Extract the [x, y] coordinate from the center of the cell holding the provided text.  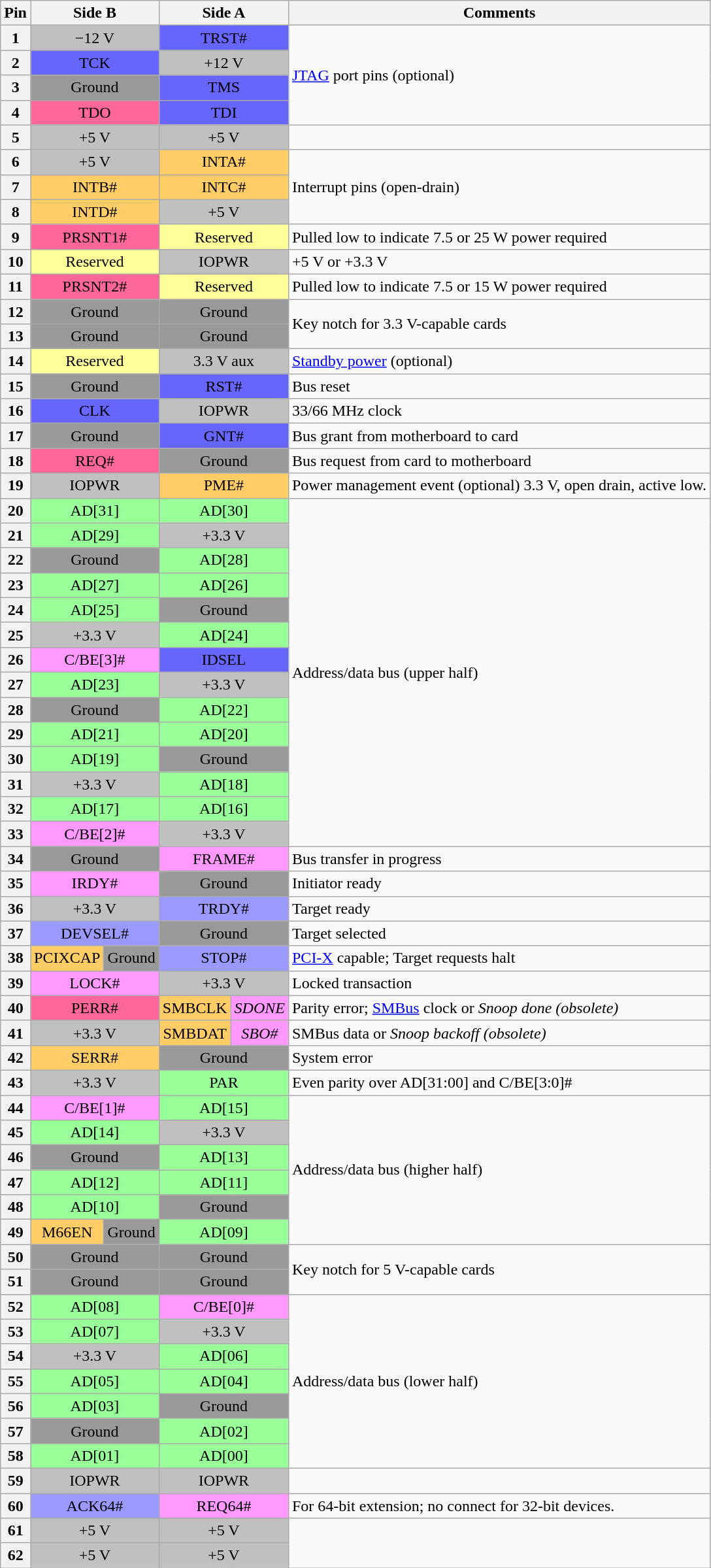
28 [16, 709]
AD[16] [223, 809]
Bus request from card to motherboard [499, 461]
43 [16, 1082]
51 [16, 1282]
Target ready [499, 909]
PERR# [94, 1008]
LOCK# [94, 983]
FRAME# [223, 859]
+12 V [223, 63]
53 [16, 1331]
PRSNT1# [94, 237]
Parity error; SMBus clock or Snoop done (obsolete) [499, 1008]
Pulled low to indicate 7.5 or 25 W power required [499, 237]
AD[04] [223, 1381]
DEVSEL# [94, 933]
+5 V or +3.3 V [499, 261]
6 [16, 162]
Initiator ready [499, 884]
62 [16, 1556]
TMS [223, 88]
1 [16, 38]
PME# [223, 486]
AD[29] [94, 535]
SMBus data or Snoop backoff (obsolete) [499, 1033]
57 [16, 1431]
AD[18] [223, 784]
36 [16, 909]
34 [16, 859]
25 [16, 635]
AD[01] [94, 1456]
60 [16, 1505]
PAR [223, 1082]
AD[19] [94, 759]
CLK [94, 411]
C/BE[0]# [223, 1307]
STOP# [223, 958]
System error [499, 1058]
38 [16, 958]
Key notch for 3.3 V-capable cards [499, 324]
26 [16, 659]
AD[24] [223, 635]
14 [16, 361]
SERR# [94, 1058]
AD[17] [94, 809]
PCI-X capable; Target requests halt [499, 958]
Target selected [499, 933]
GNT# [223, 436]
9 [16, 237]
ACK64# [94, 1505]
AD[30] [223, 510]
SDONE [259, 1008]
INTA# [223, 162]
AD[31] [94, 510]
10 [16, 261]
5 [16, 137]
33/66 MHz clock [499, 411]
Bus grant from motherboard to card [499, 436]
C/BE[1]# [94, 1108]
AD[13] [223, 1158]
Standby power (optional) [499, 361]
58 [16, 1456]
33 [16, 834]
35 [16, 884]
50 [16, 1257]
4 [16, 112]
2 [16, 63]
C/BE[3]# [94, 659]
AD[03] [94, 1406]
REQ64# [223, 1505]
SMBCLK [195, 1008]
AD[08] [94, 1307]
11 [16, 286]
61 [16, 1531]
21 [16, 535]
55 [16, 1381]
TRST# [223, 38]
AD[14] [94, 1133]
37 [16, 933]
Bus reset [499, 386]
AD[26] [223, 585]
AD[23] [94, 684]
IDSEL [223, 659]
15 [16, 386]
AD[02] [223, 1431]
20 [16, 510]
7 [16, 187]
−12 V [94, 38]
REQ# [94, 461]
31 [16, 784]
Side A [223, 13]
TDO [94, 112]
AD[12] [94, 1182]
C/BE[2]# [94, 834]
AD[00] [223, 1456]
27 [16, 684]
AD[28] [223, 560]
44 [16, 1108]
Locked transaction [499, 983]
INTD# [94, 212]
40 [16, 1008]
Key notch for 5 V-capable cards [499, 1269]
AD[07] [94, 1331]
Bus transfer in progress [499, 859]
23 [16, 585]
Address/data bus (upper half) [499, 672]
48 [16, 1207]
29 [16, 735]
M66EN [67, 1232]
3.3 V aux [223, 361]
19 [16, 486]
54 [16, 1356]
45 [16, 1133]
SBO# [259, 1033]
Even parity over AD[31:00] and C/BE[3:0]# [499, 1082]
RST# [223, 386]
Pin [16, 13]
47 [16, 1182]
For 64-bit extension; no connect for 32-bit devices. [499, 1505]
AD[15] [223, 1108]
59 [16, 1480]
AD[11] [223, 1182]
41 [16, 1033]
16 [16, 411]
3 [16, 88]
24 [16, 610]
Address/data bus (higher half) [499, 1170]
32 [16, 809]
Address/data bus (lower half) [499, 1381]
AD[25] [94, 610]
INTC# [223, 187]
8 [16, 212]
PRSNT2# [94, 286]
42 [16, 1058]
AD[10] [94, 1207]
18 [16, 461]
17 [16, 436]
AD[27] [94, 585]
INTB# [94, 187]
56 [16, 1406]
TRDY# [223, 909]
AD[20] [223, 735]
AD[06] [223, 1356]
46 [16, 1158]
AD[09] [223, 1232]
Side B [94, 13]
PCIXCAP [67, 958]
AD[22] [223, 709]
30 [16, 759]
AD[21] [94, 735]
39 [16, 983]
52 [16, 1307]
12 [16, 312]
TDI [223, 112]
Pulled low to indicate 7.5 or 15 W power required [499, 286]
13 [16, 337]
JTAG port pins (optional) [499, 75]
49 [16, 1232]
22 [16, 560]
SMBDAT [195, 1033]
AD[05] [94, 1381]
IRDY# [94, 884]
Power management event (optional) 3.3 V, open drain, active low. [499, 486]
Interrupt pins (open-drain) [499, 187]
TCK [94, 63]
Comments [499, 13]
